Output the [x, y] coordinate of the center of the cell containing the given text.  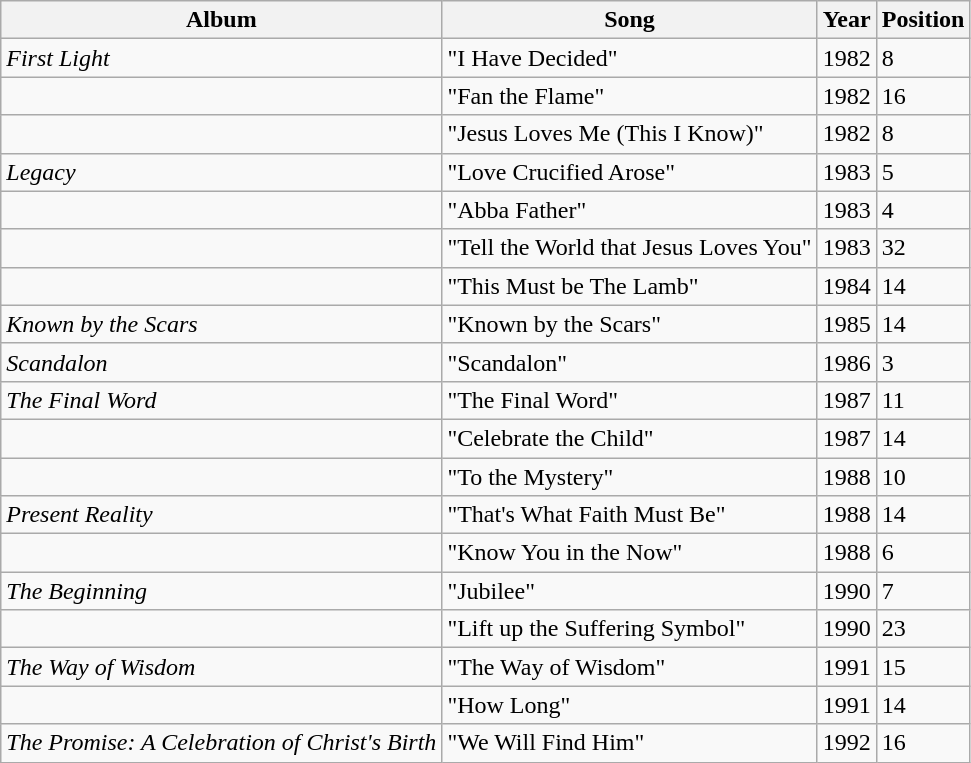
"Jubilee" [630, 591]
23 [923, 629]
1986 [846, 362]
"This Must be The Lamb" [630, 286]
5 [923, 172]
"The Final Word" [630, 400]
Scandalon [222, 362]
"Know You in the Now" [630, 553]
"Love Crucified Arose" [630, 172]
"The Way of Wisdom" [630, 667]
The Beginning [222, 591]
4 [923, 210]
"Fan the Flame" [630, 96]
Position [923, 20]
"I Have Decided" [630, 58]
1992 [846, 743]
"That's What Faith Must Be" [630, 515]
"Celebrate the Child" [630, 438]
7 [923, 591]
"Known by the Scars" [630, 324]
"Lift up the Suffering Symbol" [630, 629]
15 [923, 667]
10 [923, 477]
The Way of Wisdom [222, 667]
Album [222, 20]
Present Reality [222, 515]
11 [923, 400]
3 [923, 362]
Song [630, 20]
First Light [222, 58]
Year [846, 20]
"How Long" [630, 705]
"To the Mystery" [630, 477]
6 [923, 553]
"Jesus Loves Me (This I Know)" [630, 134]
Legacy [222, 172]
1984 [846, 286]
The Final Word [222, 400]
32 [923, 248]
The Promise: A Celebration of Christ's Birth [222, 743]
"We Will Find Him" [630, 743]
"Tell the World that Jesus Loves You" [630, 248]
"Abba Father" [630, 210]
"Scandalon" [630, 362]
Known by the Scars [222, 324]
1985 [846, 324]
